Capture the cell that displays the provided text and extract its (X, Y) central coordinate. 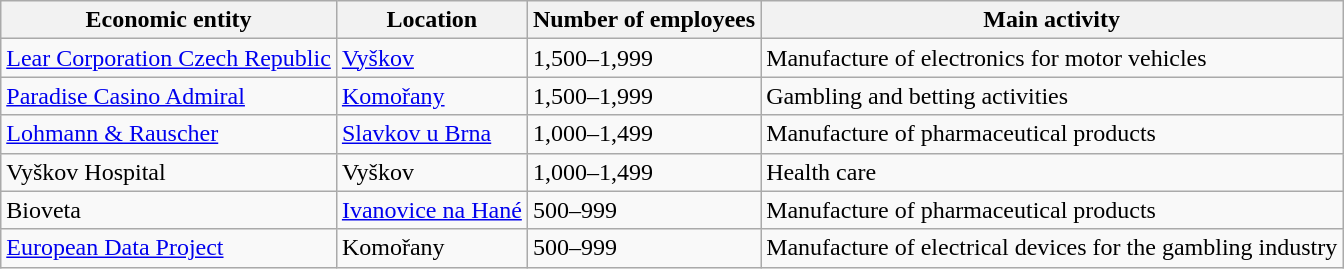
Manufacture of electronics for motor vehicles (1052, 58)
Ivanovice na Hané (432, 210)
Main activity (1052, 20)
Lohmann & Rauscher (169, 134)
Slavkov u Brna (432, 134)
Lear Corporation Czech Republic (169, 58)
Vyškov Hospital (169, 172)
Health care (1052, 172)
Paradise Casino Admiral (169, 96)
Economic entity (169, 20)
Bioveta (169, 210)
Gambling and betting activities (1052, 96)
Location (432, 20)
European Data Project (169, 248)
Number of employees (644, 20)
Manufacture of electrical devices for the gambling industry (1052, 248)
